Determine the (x, y) coordinate at the center of the cell enclosing the given text.  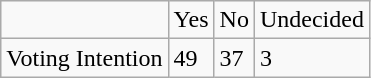
Undecided (312, 20)
Yes (191, 20)
37 (234, 58)
49 (191, 58)
No (234, 20)
3 (312, 58)
Voting Intention (84, 58)
